Output the [X, Y] coordinate of the center of the cell containing the given text.  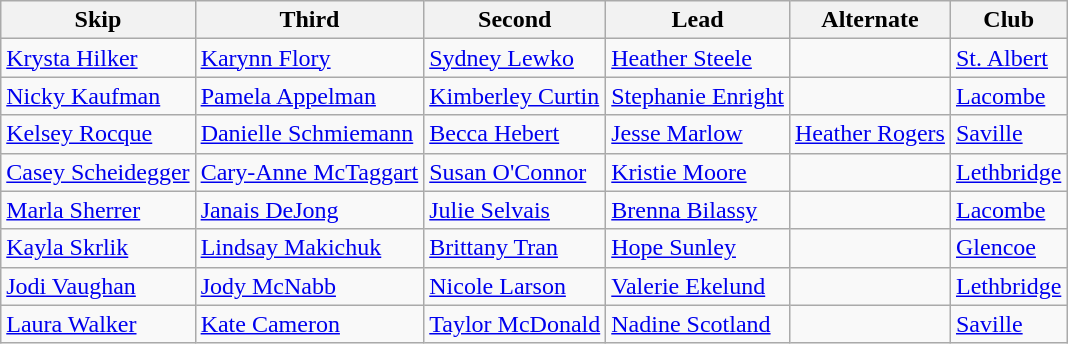
Glencoe [1008, 248]
Karynn Flory [310, 58]
Pamela Appelman [310, 96]
Jody McNabb [310, 286]
Nadine Scotland [698, 324]
Heather Rogers [870, 134]
Becca Hebert [515, 134]
Alternate [870, 20]
Jodi Vaughan [98, 286]
Sydney Lewko [515, 58]
Susan O'Connor [515, 172]
Lead [698, 20]
Third [310, 20]
Taylor McDonald [515, 324]
Danielle Schmiemann [310, 134]
Cary-Anne McTaggart [310, 172]
Second [515, 20]
Janais DeJong [310, 210]
Valerie Ekelund [698, 286]
Kate Cameron [310, 324]
Kayla Skrlik [98, 248]
Krysta Hilker [98, 58]
Brenna Bilassy [698, 210]
Laura Walker [98, 324]
St. Albert [1008, 58]
Lindsay Makichuk [310, 248]
Nicky Kaufman [98, 96]
Kimberley Curtin [515, 96]
Casey Scheidegger [98, 172]
Jesse Marlow [698, 134]
Hope Sunley [698, 248]
Marla Sherrer [98, 210]
Kelsey Rocque [98, 134]
Stephanie Enright [698, 96]
Heather Steele [698, 58]
Kristie Moore [698, 172]
Brittany Tran [515, 248]
Nicole Larson [515, 286]
Club [1008, 20]
Julie Selvais [515, 210]
Skip [98, 20]
